Detect which cell encompasses the target text, then output its (x, y) center coordinate. 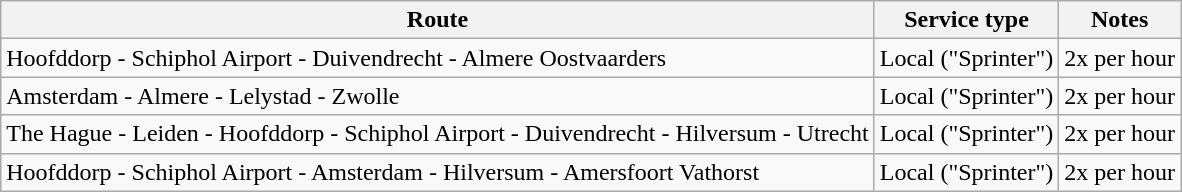
Notes (1120, 20)
Hoofddorp - Schiphol Airport - Duivendrecht - Almere Oostvaarders (438, 58)
The Hague - Leiden - Hoofddorp - Schiphol Airport - Duivendrecht - Hilversum - Utrecht (438, 134)
Amsterdam - Almere - Lelystad - Zwolle (438, 96)
Service type (966, 20)
Hoofddorp - Schiphol Airport - Amsterdam - Hilversum - Amersfoort Vathorst (438, 172)
Route (438, 20)
